Output the [X, Y] coordinate of the center of the cell containing the given text.  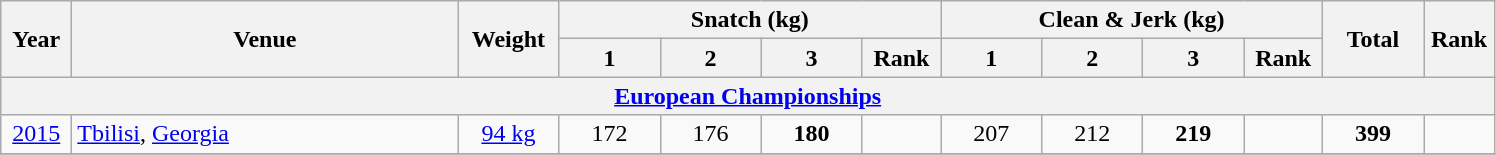
Snatch (kg) [750, 20]
Clean & Jerk (kg) [1132, 20]
212 [1092, 134]
219 [1194, 134]
Total [1372, 39]
180 [812, 134]
2015 [36, 134]
94 kg [508, 134]
176 [710, 134]
Year [36, 39]
European Championships [748, 96]
399 [1372, 134]
Tbilisi, Georgia [265, 134]
Venue [265, 39]
Weight [508, 39]
207 [992, 134]
172 [610, 134]
